Extract the (X, Y) coordinate from the center of the cell holding the provided text.  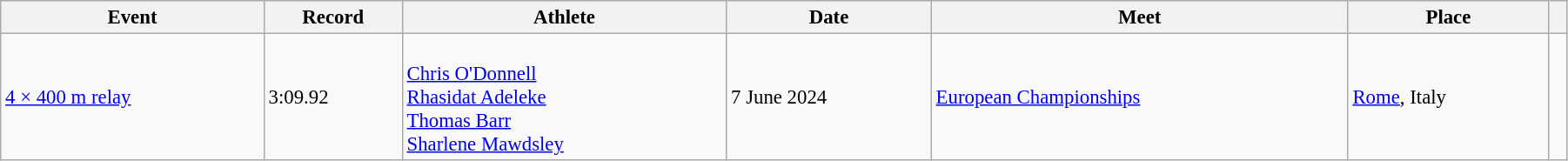
Date (829, 17)
Chris O'DonnellRhasidat AdelekeThomas BarrSharlene Mawdsley (564, 97)
Record (332, 17)
Event (132, 17)
3:09.92 (332, 97)
European Championships (1140, 97)
Rome, Italy (1448, 97)
4 × 400 m relay (132, 97)
7 June 2024 (829, 97)
Place (1448, 17)
Meet (1140, 17)
Athlete (564, 17)
